Search for the cell housing the specified text and yield its [x, y] center coordinate. 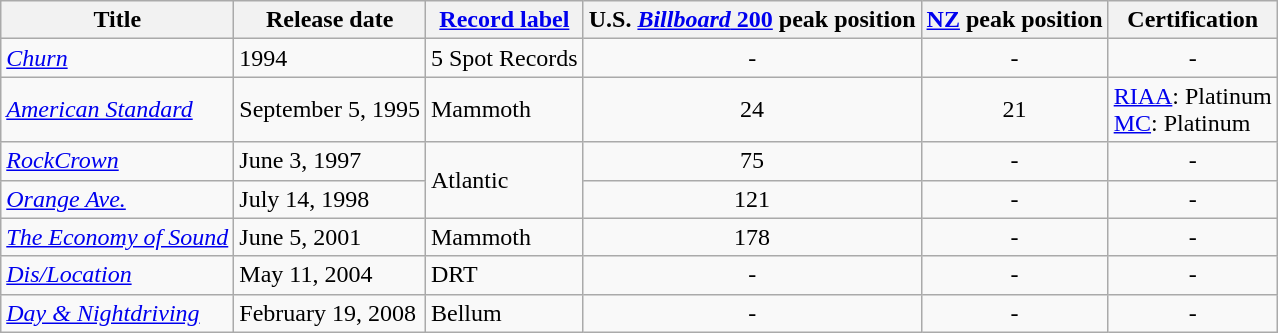
121 [752, 199]
Orange Ave. [118, 199]
Dis/Location [118, 275]
21 [1014, 110]
DRT [504, 275]
The Economy of Sound [118, 237]
24 [752, 110]
RockCrown [118, 161]
February 19, 2008 [330, 313]
Churn [118, 58]
75 [752, 161]
Certification [1192, 20]
Atlantic [504, 180]
Day & Nightdriving [118, 313]
Record label [504, 20]
U.S. Billboard 200 peak position [752, 20]
1994 [330, 58]
May 11, 2004 [330, 275]
June 5, 2001 [330, 237]
NZ peak position [1014, 20]
Bellum [504, 313]
Title [118, 20]
Release date [330, 20]
RIAA: PlatinumMC: Platinum [1192, 110]
American Standard [118, 110]
June 3, 1997 [330, 161]
5 Spot Records [504, 58]
178 [752, 237]
July 14, 1998 [330, 199]
September 5, 1995 [330, 110]
